Return the [X, Y] coordinate for the center point of the cell that contains the specified text.  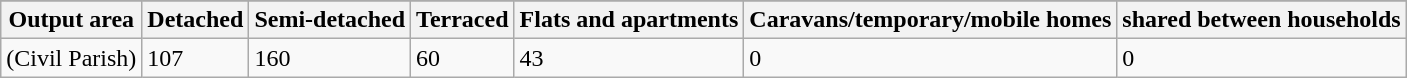
160 [330, 58]
Terraced [462, 20]
Semi-detached [330, 20]
43 [629, 58]
Caravans/temporary/mobile homes [930, 20]
Output area [72, 20]
Detached [196, 20]
107 [196, 58]
Flats and apartments [629, 20]
(Civil Parish) [72, 58]
60 [462, 58]
shared between households [1262, 20]
